Locate the cell with the specified text and output its [x, y] center coordinate. 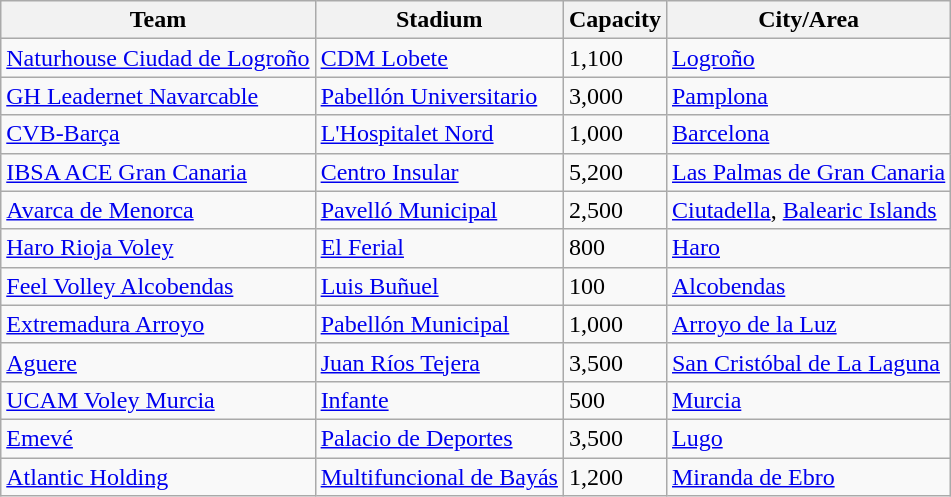
Extremadura Arroyo [158, 324]
GH Leadernet Navarcable [158, 96]
Luis Buñuel [439, 286]
Lugo [808, 438]
CVB-Barça [158, 134]
City/Area [808, 20]
1,200 [614, 477]
Pabellón Universitario [439, 96]
Barcelona [808, 134]
100 [614, 286]
Centro Insular [439, 172]
Juan Ríos Tejera [439, 362]
Pamplona [808, 96]
Ciutadella, Balearic Islands [808, 210]
Murcia [808, 400]
L'Hospitalet Nord [439, 134]
Naturhouse Ciudad de Logroño [158, 58]
UCAM Voley Murcia [158, 400]
Team [158, 20]
Arroyo de la Luz [808, 324]
Aguere [158, 362]
Pabellón Municipal [439, 324]
Infante [439, 400]
500 [614, 400]
Miranda de Ebro [808, 477]
Emevé [158, 438]
2,500 [614, 210]
Palacio de Deportes [439, 438]
San Cristóbal de La Laguna [808, 362]
Feel Volley Alcobendas [158, 286]
Las Palmas de Gran Canaria [808, 172]
Alcobendas [808, 286]
Stadium [439, 20]
Avarca de Menorca [158, 210]
3,000 [614, 96]
El Ferial [439, 248]
1,100 [614, 58]
800 [614, 248]
Capacity [614, 20]
Logroño [808, 58]
CDM Lobete [439, 58]
Haro Rioja Voley [158, 248]
IBSA ACE Gran Canaria [158, 172]
Pavelló Municipal [439, 210]
Atlantic Holding [158, 477]
Multifuncional de Bayás [439, 477]
Haro [808, 248]
5,200 [614, 172]
